Locate the cell with the specified text and output its [X, Y] center coordinate. 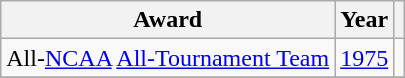
All-NCAA All-Tournament Team [168, 58]
1975 [364, 58]
Year [364, 20]
Award [168, 20]
